Return the [x, y] coordinate for the center point of the cell that contains the specified text.  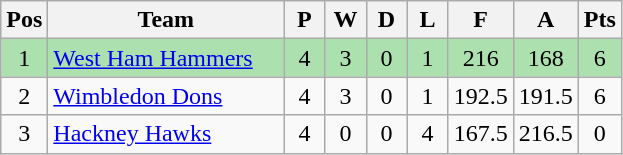
168 [546, 58]
167.5 [480, 134]
216.5 [546, 134]
Hackney Hawks [166, 134]
W [346, 20]
Pts [600, 20]
West Ham Hammers [166, 58]
216 [480, 58]
A [546, 20]
Team [166, 20]
2 [24, 96]
191.5 [546, 96]
P [304, 20]
D [386, 20]
192.5 [480, 96]
F [480, 20]
Pos [24, 20]
Wimbledon Dons [166, 96]
L [428, 20]
